Scan for the cell matching the given text and deliver its (X, Y) coordinate at center. 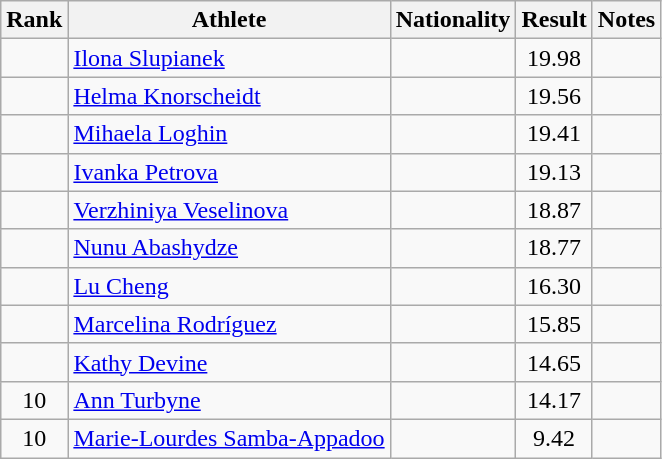
Result (554, 20)
14.65 (554, 362)
Marie-Lourdes Samba-Appadoo (229, 438)
Mihaela Loghin (229, 134)
14.17 (554, 400)
9.42 (554, 438)
Lu Cheng (229, 286)
Nunu Abashydze (229, 248)
18.87 (554, 210)
Ann Turbyne (229, 400)
Kathy Devine (229, 362)
19.56 (554, 96)
19.13 (554, 172)
Verzhiniya Veselinova (229, 210)
Helma Knorscheidt (229, 96)
Notes (626, 20)
18.77 (554, 248)
Nationality (453, 20)
Rank (34, 20)
Marcelina Rodríguez (229, 324)
15.85 (554, 324)
16.30 (554, 286)
19.41 (554, 134)
Ivanka Petrova (229, 172)
Ilona Slupianek (229, 58)
19.98 (554, 58)
Athlete (229, 20)
